Locate the cell with the specified text and output its (x, y) center coordinate. 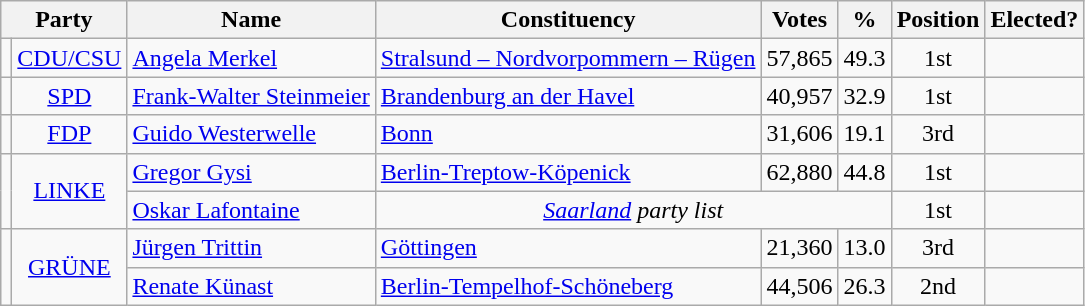
Göttingen (568, 248)
13.0 (864, 248)
CDU/CSU (70, 58)
Oskar Lafontaine (251, 210)
Party (64, 20)
Guido Westerwelle (251, 134)
49.3 (864, 58)
Brandenburg an der Havel (568, 96)
Elected? (1034, 20)
Constituency (568, 20)
Frank-Walter Steinmeier (251, 96)
57,865 (800, 58)
2nd (938, 286)
Saarland party list (633, 210)
Name (251, 20)
44,506 (800, 286)
26.3 (864, 286)
Gregor Gysi (251, 172)
Stralsund – Nordvorpommern – Rügen (568, 58)
Berlin-Tempelhof-Schöneberg (568, 286)
FDP (70, 134)
LINKE (70, 191)
Jürgen Trittin (251, 248)
31,606 (800, 134)
Position (938, 20)
32.9 (864, 96)
44.8 (864, 172)
62,880 (800, 172)
19.1 (864, 134)
% (864, 20)
Angela Merkel (251, 58)
40,957 (800, 96)
Renate Künast (251, 286)
Votes (800, 20)
GRÜNE (70, 267)
21,360 (800, 248)
SPD (70, 96)
Bonn (568, 134)
Berlin-Treptow-Köpenick (568, 172)
